Extract the (x, y) coordinate from the center of the cell holding the provided text.  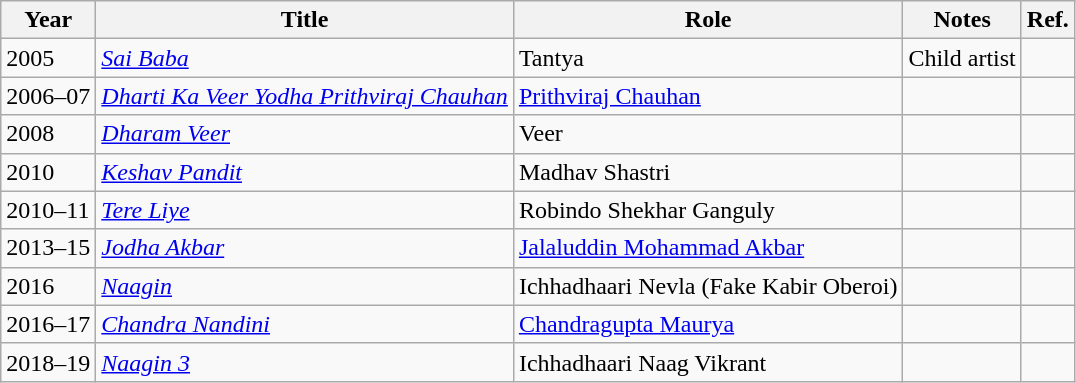
Dharam Veer (305, 134)
Ref. (1048, 20)
Prithviraj Chauhan (708, 96)
2010 (48, 172)
Keshav Pandit (305, 172)
Madhav Shastri (708, 172)
2006–07 (48, 96)
Notes (962, 20)
Chandragupta Maurya (708, 324)
Veer (708, 134)
Tantya (708, 58)
Dharti Ka Veer Yodha Prithviraj Chauhan (305, 96)
Robindo Shekhar Ganguly (708, 210)
Year (48, 20)
2016–17 (48, 324)
Tere Liye (305, 210)
Ichhadhaari Nevla (Fake Kabir Oberoi) (708, 286)
Child artist (962, 58)
Naagin 3 (305, 362)
Role (708, 20)
Jalaluddin Mohammad Akbar (708, 248)
2018–19 (48, 362)
2013–15 (48, 248)
2010–11 (48, 210)
Title (305, 20)
2016 (48, 286)
Chandra Nandini (305, 324)
Jodha Akbar (305, 248)
Sai Baba (305, 58)
Naagin (305, 286)
Ichhadhaari Naag Vikrant (708, 362)
2008 (48, 134)
2005 (48, 58)
